Search for the cell housing the specified text and yield its [X, Y] center coordinate. 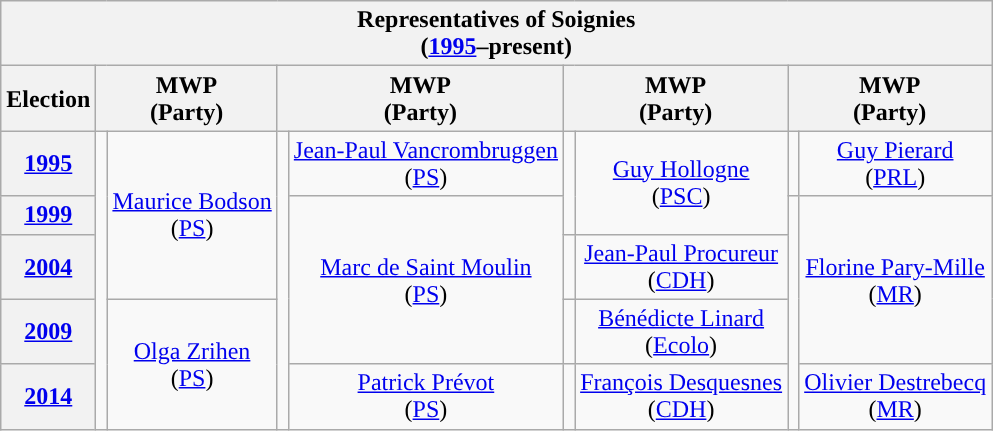
Jean-Paul Procureur(CDH) [682, 266]
Marc de Saint Moulin(PS) [426, 280]
Guy Hollogne(PSC) [682, 182]
Olivier Destrebecq(MR) [896, 396]
Representatives of Soignies(1995–present) [496, 34]
2004 [48, 266]
1995 [48, 164]
Jean-Paul Vancrombruggen(PS) [426, 164]
Maurice Bodson(PS) [192, 215]
François Desquesnes(CDH) [682, 396]
Florine Pary-Mille(MR) [896, 280]
1999 [48, 215]
Bénédicte Linard(Ecolo) [682, 332]
Olga Zrihen(PS) [192, 364]
Election [48, 98]
Guy Pierard(PRL) [896, 164]
Patrick Prévot(PS) [426, 396]
2009 [48, 332]
2014 [48, 396]
